Determine the (x, y) coordinate at the center of the cell enclosing the given text.  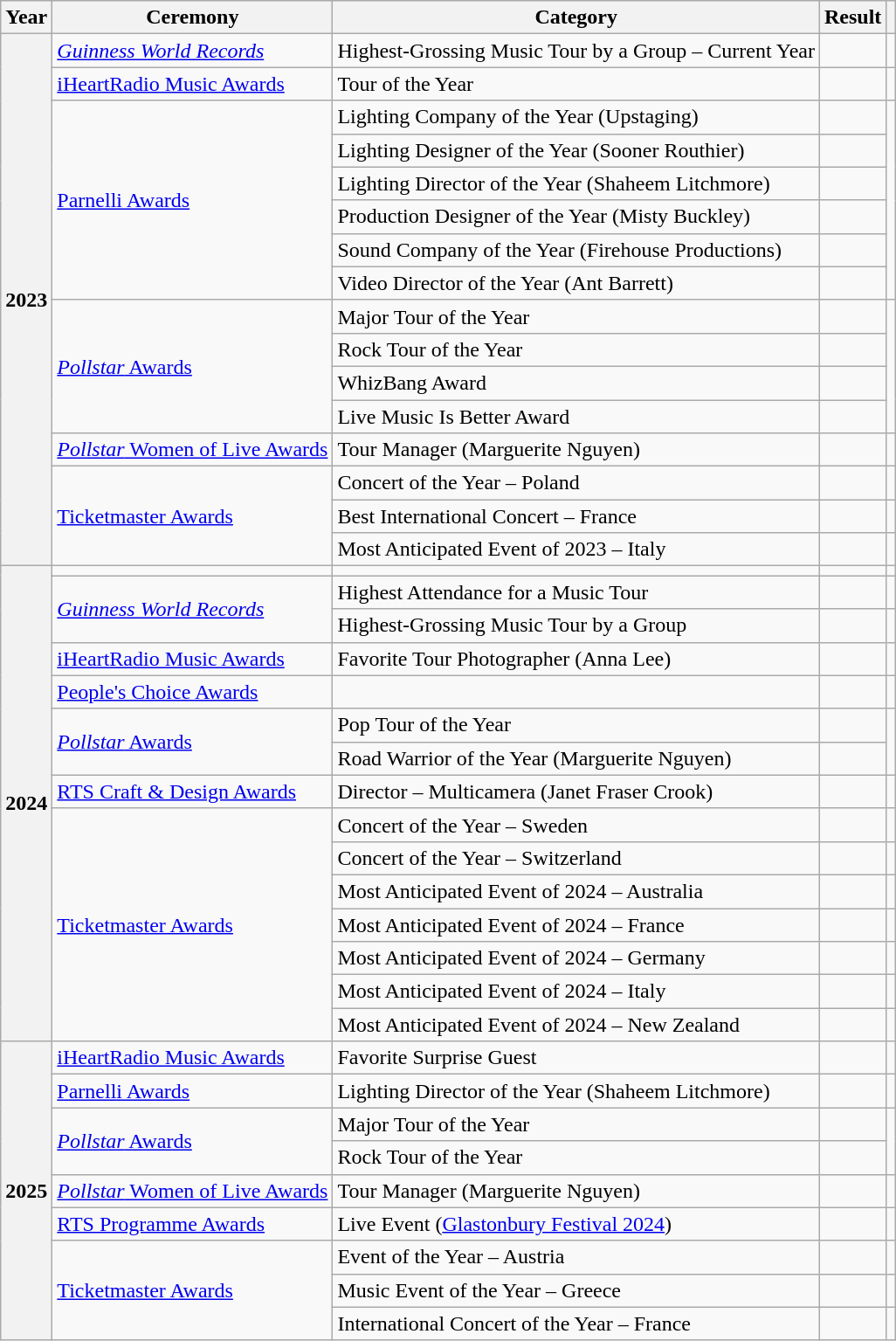
Pop Tour of the Year (576, 725)
People's Choice Awards (192, 692)
International Concert of the Year – France (576, 1324)
Ceremony (192, 17)
Sound Company of the Year (Firehouse Productions) (576, 250)
Category (576, 17)
RTS Craft & Design Awards (192, 791)
RTS Programme Awards (192, 1224)
Highest-Grossing Music Tour by a Group – Current Year (576, 51)
Director – Multicamera (Janet Fraser Crook) (576, 791)
Most Anticipated Event of 2024 – France (576, 925)
Favorite Tour Photographer (Anna Lee) (576, 659)
Concert of the Year – Poland (576, 483)
Event of the Year – Austria (576, 1257)
Most Anticipated Event of 2024 – Australia (576, 891)
Most Anticipated Event of 2024 – New Zealand (576, 1025)
Most Anticipated Event of 2024 – Germany (576, 958)
Best International Concert – France (576, 516)
Music Event of the Year – Greece (576, 1290)
Highest-Grossing Music Tour by a Group (576, 626)
Production Designer of the Year (Misty Buckley) (576, 217)
2024 (26, 804)
WhizBang Award (576, 383)
Most Anticipated Event of 2024 – Italy (576, 992)
Lighting Company of the Year (Upstaging) (576, 117)
2023 (26, 301)
Concert of the Year – Sweden (576, 825)
Live Music Is Better Award (576, 417)
Road Warrior of the Year (Marguerite Nguyen) (576, 758)
Video Director of the Year (Ant Barrett) (576, 283)
Highest Attendance for a Music Tour (576, 592)
Most Anticipated Event of 2023 – Italy (576, 550)
Result (852, 17)
2025 (26, 1192)
Lighting Designer of the Year (Sooner Routhier) (576, 150)
Concert of the Year – Switzerland (576, 858)
Year (26, 17)
Tour of the Year (576, 84)
Live Event (Glastonbury Festival 2024) (576, 1224)
Favorite Surprise Guest (576, 1058)
